Identify which cell holds the provided text, then report its [X, Y] central coordinate. 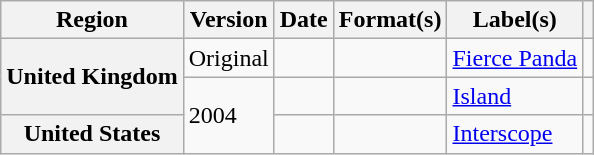
Island [515, 96]
Date [304, 20]
Label(s) [515, 20]
Original [228, 58]
Interscope [515, 134]
Fierce Panda [515, 58]
Version [228, 20]
United Kingdom [92, 77]
2004 [228, 115]
Region [92, 20]
United States [92, 134]
Format(s) [390, 20]
